Capture the cell that displays the provided text and extract its [x, y] central coordinate. 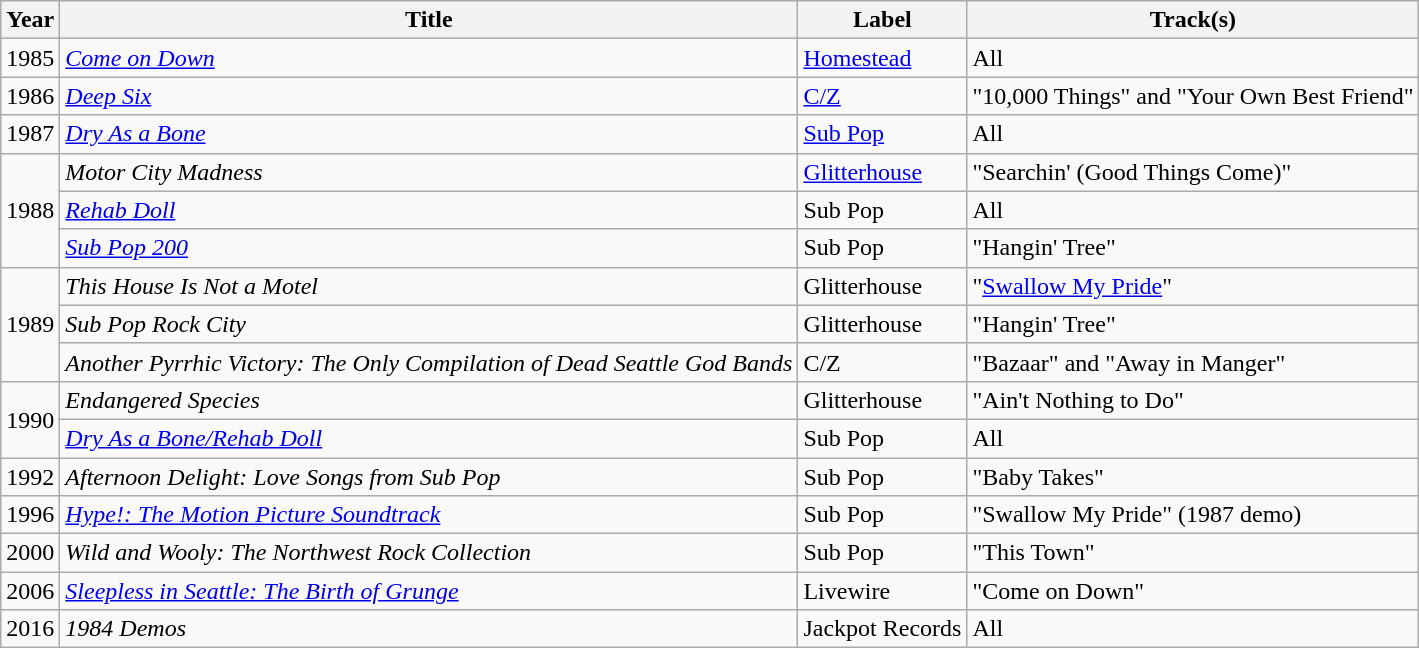
1988 [30, 210]
1990 [30, 419]
Another Pyrrhic Victory: The Only Compilation of Dead Seattle God Bands [429, 362]
"10,000 Things" and "Your Own Best Friend" [1193, 96]
Dry As a Bone/Rehab Doll [429, 438]
1985 [30, 58]
Title [429, 20]
"Bazaar" and "Away in Manger" [1193, 362]
"Searchin' (Good Things Come)" [1193, 172]
Afternoon Delight: Love Songs from Sub Pop [429, 477]
1989 [30, 324]
Sub Pop Rock City [429, 324]
Deep Six [429, 96]
This House Is Not a Motel [429, 286]
"This Town" [1193, 553]
Endangered Species [429, 400]
2006 [30, 591]
"Swallow My Pride" [1193, 286]
Motor City Madness [429, 172]
1987 [30, 134]
"Baby Takes" [1193, 477]
Year [30, 20]
Rehab Doll [429, 210]
1996 [30, 515]
"Ain't Nothing to Do" [1193, 400]
"Swallow My Pride" (1987 demo) [1193, 515]
1984 Demos [429, 629]
Homestead [882, 58]
Track(s) [1193, 20]
Hype!: The Motion Picture Soundtrack [429, 515]
1986 [30, 96]
"Come on Down" [1193, 591]
1992 [30, 477]
Sleepless in Seattle: The Birth of Grunge [429, 591]
Jackpot Records [882, 629]
Livewire [882, 591]
2000 [30, 553]
2016 [30, 629]
Wild and Wooly: The Northwest Rock Collection [429, 553]
Label [882, 20]
Sub Pop 200 [429, 248]
Come on Down [429, 58]
Dry As a Bone [429, 134]
